Return (x, y) of the center of cell containing provided text 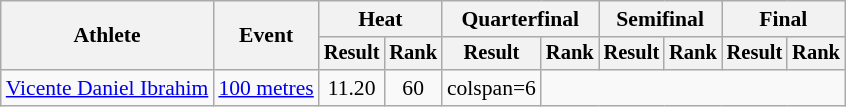
Semifinal (660, 19)
11.20 (352, 88)
Final (784, 19)
colspan=6 (492, 88)
Vicente Daniel Ibrahim (108, 88)
Event (266, 36)
100 metres (266, 88)
60 (413, 88)
Athlete (108, 36)
Heat (380, 19)
Quarterfinal (520, 19)
